Capture the cell that displays the provided text and extract its (x, y) central coordinate. 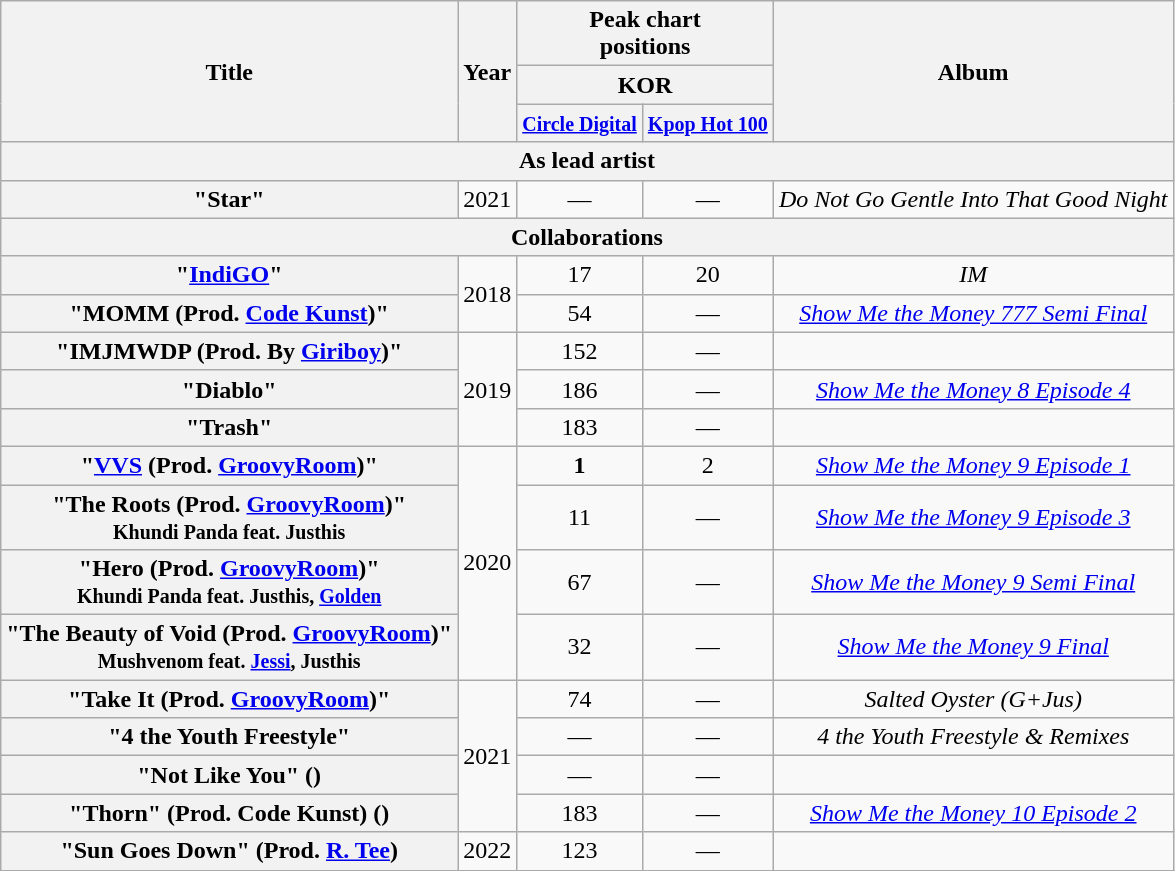
Peak chart positions (646, 34)
2019 (488, 389)
As lead artist (587, 161)
2020 (488, 562)
1 (580, 465)
Kpop Hot 100 (708, 123)
"The Roots (Prod. GroovyRoom)" Khundi Panda feat. Justhis (230, 516)
Circle Digital (580, 123)
2018 (488, 294)
KOR (646, 85)
Show Me the Money 10 Episode 2 (973, 813)
2 (708, 465)
Show Me the Money 9 Final (973, 648)
"Take It (Prod. GroovyRoom)" (230, 699)
Show Me the Money 9 Episode 1 (973, 465)
20 (708, 275)
Title (230, 72)
123 (580, 851)
"VVS (Prod. GroovyRoom)" (230, 465)
IM (973, 275)
152 (580, 351)
Year (488, 72)
"Thorn" (Prod. Code Kunst) () (230, 813)
2022 (488, 851)
Album (973, 72)
"Trash" (230, 427)
"Not Like You" () (230, 775)
186 (580, 389)
"IMJMWDP (Prod. By Giriboy)" (230, 351)
54 (580, 313)
"Sun Goes Down" (Prod. R. Tee) (230, 851)
Do Not Go Gentle Into That Good Night (973, 199)
"IndiGO" (230, 275)
Show Me the Money 777 Semi Final (973, 313)
Salted Oyster (G+Jus) (973, 699)
"The Beauty of Void (Prod. GroovyRoom)" Mushvenom feat. Jessi, Justhis (230, 648)
17 (580, 275)
Show Me the Money 8 Episode 4 (973, 389)
Collaborations (587, 237)
11 (580, 516)
67 (580, 582)
4 the Youth Freestyle & Remixes (973, 737)
"Star" (230, 199)
74 (580, 699)
"Diablo" (230, 389)
Show Me the Money 9 Semi Final (973, 582)
"Hero (Prod. GroovyRoom)" Khundi Panda feat. Justhis, Golden (230, 582)
"MOMM (Prod. Code Kunst)" (230, 313)
32 (580, 648)
Show Me the Money 9 Episode 3 (973, 516)
"4 the Youth Freestyle" (230, 737)
